Find where the given text appears and provide that cell's center as [x, y] coordinate. 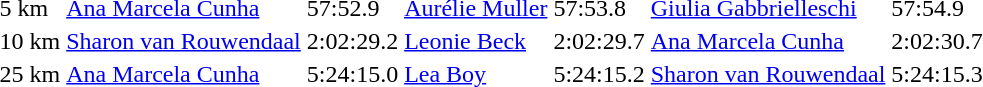
2:02:29.7 [599, 41]
2:02:29.2 [352, 41]
Sharon van Rouwendaal [184, 41]
Ana Marcela Cunha [768, 41]
Leonie Beck [476, 41]
